Find where the given text appears and provide that cell's center as (x, y) coordinate. 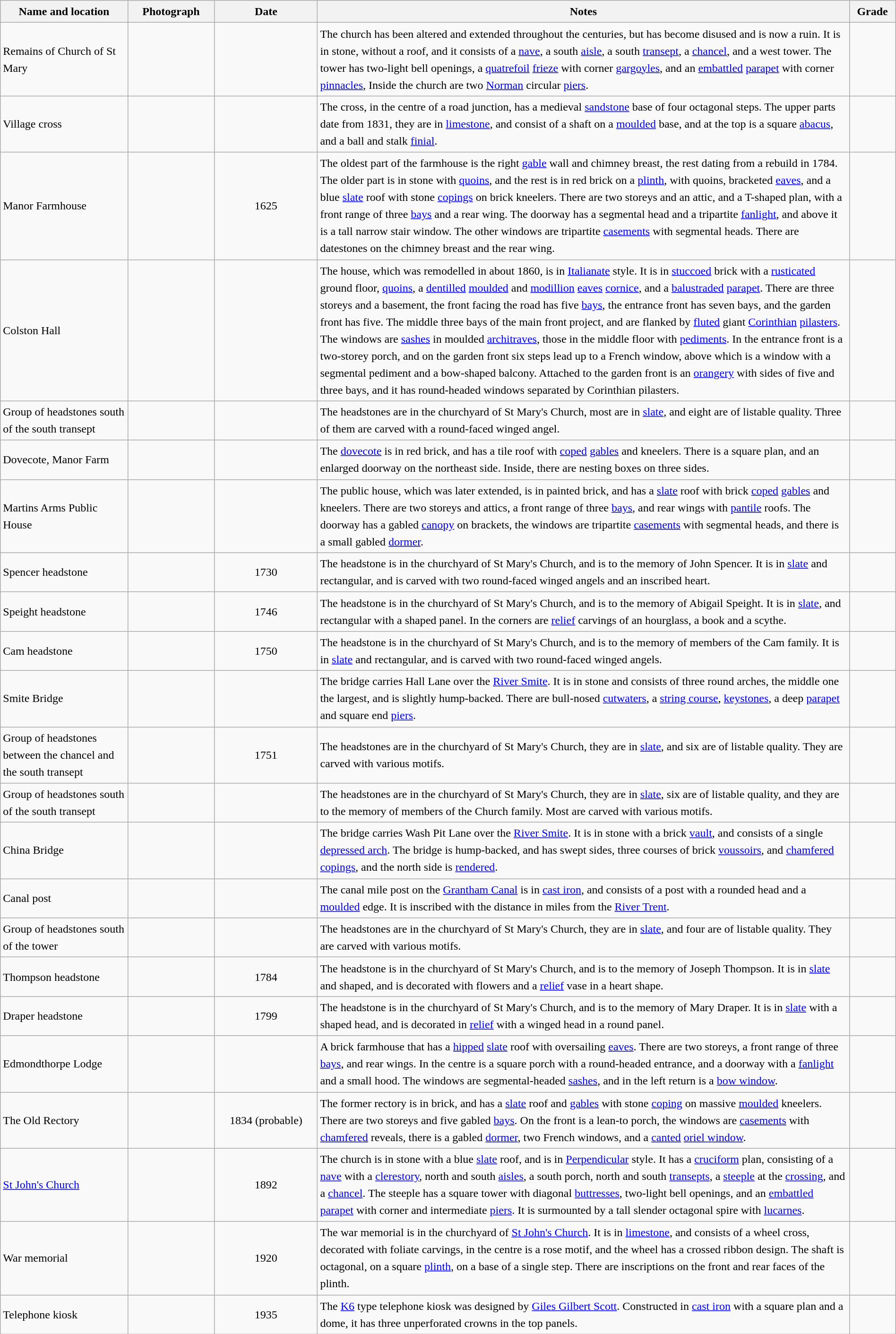
Cam headstone (64, 650)
1625 (266, 206)
Notes (583, 11)
Colston Hall (64, 330)
1799 (266, 1016)
Smite Bridge (64, 699)
Telephone kiosk (64, 1314)
Village cross (64, 124)
Name and location (64, 11)
1784 (266, 977)
Martins Arms Public House (64, 516)
Dovecote, Manor Farm (64, 459)
Manor Farmhouse (64, 206)
1750 (266, 650)
Thompson headstone (64, 977)
War memorial (64, 1258)
1746 (266, 612)
Grade (872, 11)
The Old Rectory (64, 1120)
Photograph (171, 11)
Group of headstones south of the tower (64, 938)
Speight headstone (64, 612)
Canal post (64, 898)
China Bridge (64, 851)
Remains of Church of St Mary (64, 60)
1834 (probable) (266, 1120)
1920 (266, 1258)
Draper headstone (64, 1016)
Spencer headstone (64, 572)
The headstones are in the churchyard of St Mary's Church, they are in slate, and six are of listable quality. They are carved with various motifs. (583, 755)
Group of headstones between the chancel and the south transept (64, 755)
Edmondthorpe Lodge (64, 1064)
1935 (266, 1314)
The headstones are in the churchyard of St Mary's Church, they are in slate, and four are of listable quality. They are carved with various motifs. (583, 938)
Date (266, 11)
1730 (266, 572)
St John's Church (64, 1185)
1751 (266, 755)
1892 (266, 1185)
